Capture the cell that displays the provided text and extract its (x, y) central coordinate. 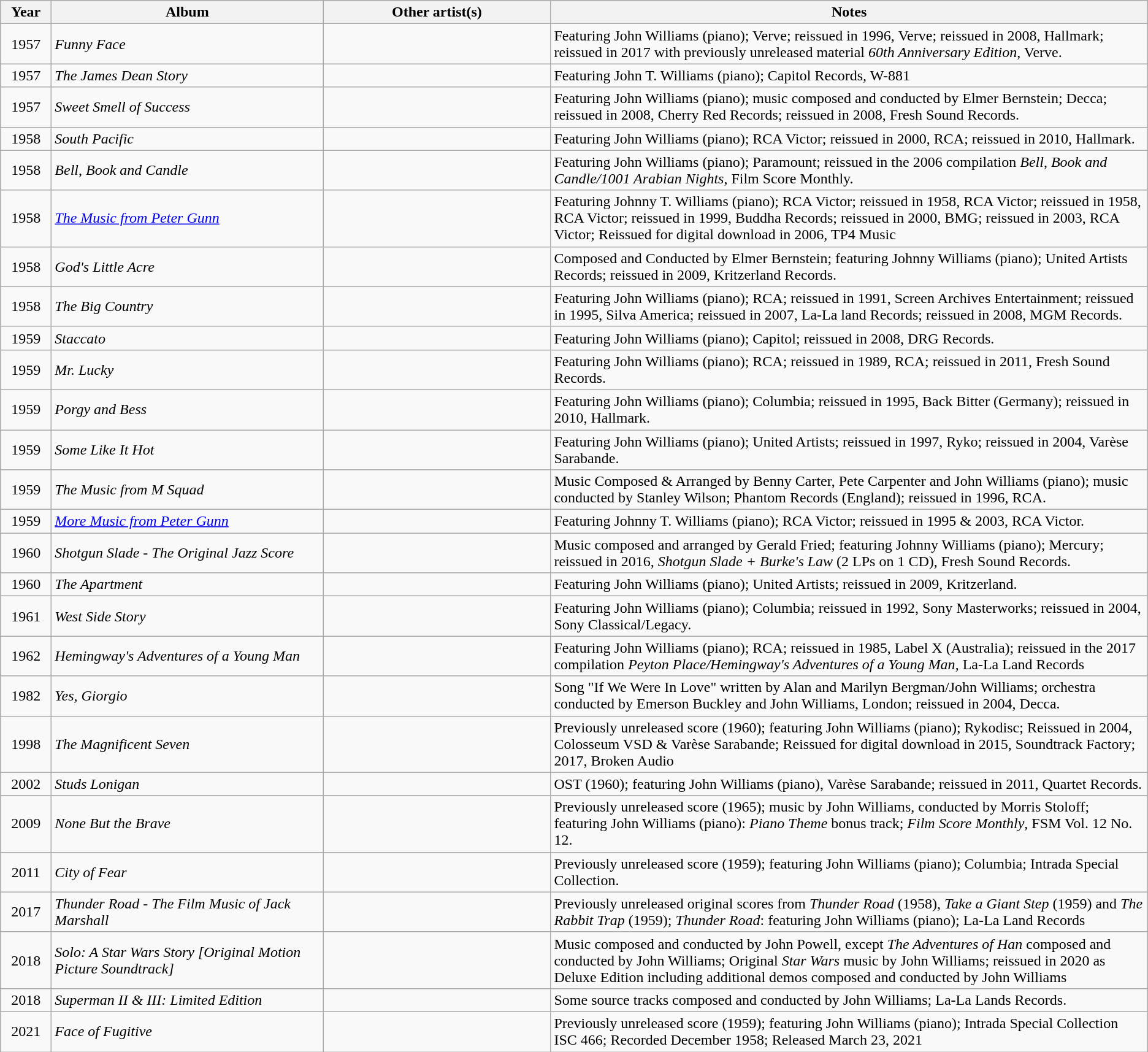
The James Dean Story (188, 75)
Featuring John Williams (piano); RCA; reissued in 1989, RCA; reissued in 2011, Fresh Sound Records. (849, 369)
Other artist(s) (437, 12)
Notes (849, 12)
West Side Story (188, 616)
1961 (26, 616)
Composed and Conducted by Elmer Bernstein; featuring Johnny Williams (piano); United Artists Records; reissued in 2009, Kritzerland Records. (849, 266)
Studs Lonigan (188, 784)
Some Like It Hot (188, 449)
2021 (26, 1032)
Featuring John Williams (piano); Capitol; reissued in 2008, DRG Records. (849, 338)
Featuring Johnny T. Williams (piano); RCA Victor; reissued in 1995 & 2003, RCA Victor. (849, 521)
Sweet Smell of Success (188, 107)
Featuring John Williams (piano); Paramount; reissued in the 2006 compilation Bell, Book and Candle/1001 Arabian Nights, Film Score Monthly. (849, 171)
2009 (26, 824)
God's Little Acre (188, 266)
1982 (26, 696)
The Magnificent Seven (188, 744)
2011 (26, 872)
Superman II & III: Limited Edition (188, 1000)
Solo: A Star Wars Story [Original Motion Picture Soundtrack] (188, 960)
Mr. Lucky (188, 369)
2002 (26, 784)
City of Fear (188, 872)
OST (1960); featuring John Williams (piano), Varèse Sarabande; reissued in 2011, Quartet Records. (849, 784)
Featuring John Williams (piano); Columbia; reissued in 1992, Sony Masterworks; reissued in 2004, Sony Classical/Legacy. (849, 616)
Featuring John T. Williams (piano); Capitol Records, W-881 (849, 75)
Featuring John Williams (piano); United Artists; reissued in 2009, Kritzerland. (849, 585)
Porgy and Bess (188, 410)
Thunder Road - The Film Music of Jack Marshall (188, 912)
Shotgun Slade - The Original Jazz Score (188, 553)
Face of Fugitive (188, 1032)
Previously unreleased score (1959); featuring John Williams (piano); Columbia; Intrada Special Collection. (849, 872)
Featuring John Williams (piano); RCA Victor; reissued in 2000, RCA; reissued in 2010, Hallmark. (849, 139)
The Big Country (188, 307)
Funny Face (188, 44)
Album (188, 12)
1962 (26, 656)
2017 (26, 912)
South Pacific (188, 139)
1998 (26, 744)
Some source tracks composed and conducted by John Williams; La-La Lands Records. (849, 1000)
The Apartment (188, 585)
Featuring John Williams (piano); United Artists; reissued in 1997, Ryko; reissued in 2004, Varèse Sarabande. (849, 449)
Staccato (188, 338)
Bell, Book and Candle (188, 171)
Hemingway's Adventures of a Young Man (188, 656)
Year (26, 12)
The Music from M Squad (188, 490)
None But the Brave (188, 824)
Yes, Giorgio (188, 696)
The Music from Peter Gunn (188, 218)
More Music from Peter Gunn (188, 521)
Featuring John Williams (piano); Columbia; reissued in 1995, Back Bitter (Germany); reissued in 2010, Hallmark. (849, 410)
